Detect which cell encompasses the target text, then output its (x, y) center coordinate. 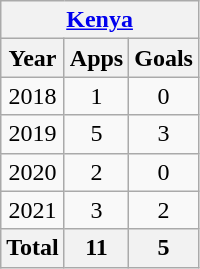
2020 (33, 172)
Year (33, 58)
Kenya (100, 20)
Apps (96, 58)
11 (96, 248)
Goals (164, 58)
1 (96, 96)
2018 (33, 96)
2019 (33, 134)
2021 (33, 210)
Total (33, 248)
